Determine the [X, Y] coordinate at the center of the cell enclosing the given text.  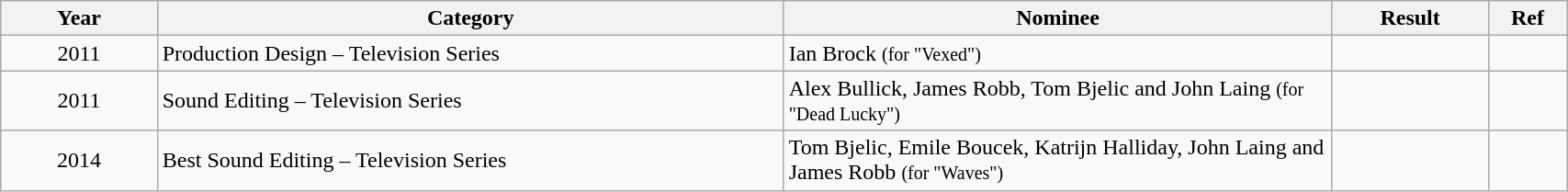
Ian Brock (for "Vexed") [1058, 53]
Production Design – Television Series [470, 53]
Result [1410, 18]
Sound Editing – Television Series [470, 101]
Ref [1527, 18]
2014 [79, 160]
Nominee [1058, 18]
Category [470, 18]
Tom Bjelic, Emile Boucek, Katrijn Halliday, John Laing and James Robb (for "Waves") [1058, 160]
Year [79, 18]
Alex Bullick, James Robb, Tom Bjelic and John Laing (for "Dead Lucky") [1058, 101]
Best Sound Editing – Television Series [470, 160]
